Capture the cell that displays the provided text and extract its (x, y) central coordinate. 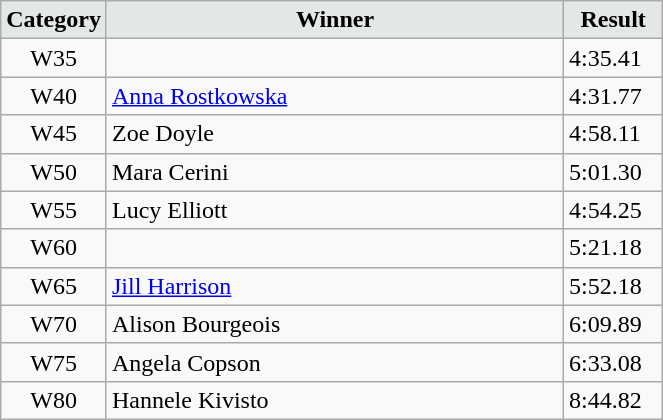
Anna Rostkowska (334, 96)
Zoe Doyle (334, 134)
W80 (54, 400)
5:21.18 (614, 248)
8:44.82 (614, 400)
W40 (54, 96)
Result (614, 20)
4:35.41 (614, 58)
Category (54, 20)
4:54.25 (614, 210)
W45 (54, 134)
Jill Harrison (334, 286)
6:33.08 (614, 362)
Hannele Kivisto (334, 400)
W60 (54, 248)
W75 (54, 362)
Lucy Elliott (334, 210)
5:01.30 (614, 172)
Angela Copson (334, 362)
5:52.18 (614, 286)
4:31.77 (614, 96)
6:09.89 (614, 324)
Mara Cerini (334, 172)
Winner (334, 20)
W50 (54, 172)
Alison Bourgeois (334, 324)
W65 (54, 286)
W70 (54, 324)
W35 (54, 58)
W55 (54, 210)
4:58.11 (614, 134)
